Output the (X, Y) coordinate of the center of the cell containing the given text.  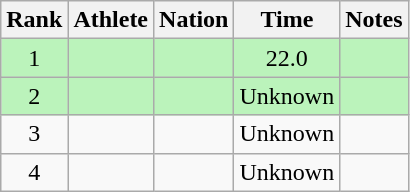
3 (34, 134)
22.0 (287, 58)
Nation (194, 20)
2 (34, 96)
Athlete (111, 20)
Notes (374, 20)
Rank (34, 20)
1 (34, 58)
4 (34, 172)
Time (287, 20)
